Detect which cell encompasses the target text, then output its (x, y) center coordinate. 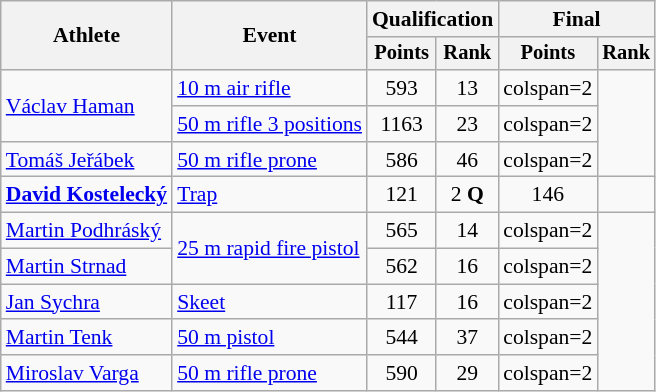
29 (467, 373)
121 (402, 195)
Trap (270, 195)
117 (402, 302)
Jan Sychra (86, 302)
David Kostelecký (86, 195)
Event (270, 36)
562 (402, 267)
Václav Haman (86, 106)
46 (467, 160)
50 m pistol (270, 338)
Miroslav Varga (86, 373)
146 (548, 195)
Martin Strnad (86, 267)
14 (467, 231)
13 (467, 88)
1163 (402, 124)
565 (402, 231)
593 (402, 88)
25 m rapid fire pistol (270, 248)
590 (402, 373)
Skeet (270, 302)
Qualification (432, 19)
Final (576, 19)
544 (402, 338)
10 m air rifle (270, 88)
37 (467, 338)
50 m rifle 3 positions (270, 124)
2 Q (467, 195)
Tomáš Jeřábek (86, 160)
Martin Podhráský (86, 231)
23 (467, 124)
Martin Tenk (86, 338)
586 (402, 160)
Athlete (86, 36)
